Scan for the cell matching the given text and deliver its [X, Y] coordinate at center. 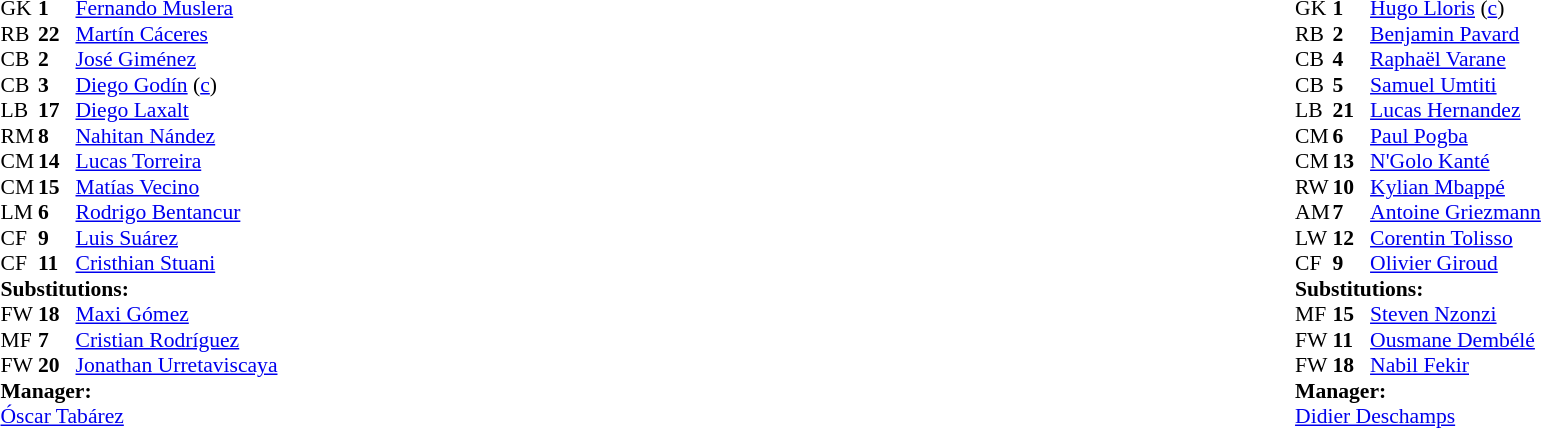
AM [1314, 213]
Antoine Griezmann [1456, 213]
N'Golo Kanté [1456, 161]
20 [57, 365]
Corentin Tolisso [1456, 238]
Luis Suárez [177, 238]
Lucas Torreira [177, 161]
Nahitan Nández [177, 136]
Steven Nzonzi [1456, 315]
Ousmane Dembélé [1456, 340]
13 [1352, 161]
10 [1352, 187]
RM [19, 136]
Matías Vecino [177, 187]
14 [57, 161]
5 [1352, 85]
22 [57, 34]
Cristhian Stuani [177, 263]
Kylian Mbappé [1456, 187]
4 [1352, 59]
Diego Laxalt [177, 111]
Maxi Gómez [177, 315]
Paul Pogba [1456, 136]
Diego Godín (c) [177, 85]
LM [19, 213]
17 [57, 111]
Samuel Umtiti [1456, 85]
LW [1314, 238]
RW [1314, 187]
Cristian Rodríguez [177, 340]
Lucas Hernandez [1456, 111]
21 [1352, 111]
José Giménez [177, 59]
Rodrigo Bentancur [177, 213]
Martín Cáceres [177, 34]
Jonathan Urretaviscaya [177, 365]
3 [57, 85]
Olivier Giroud [1456, 263]
12 [1352, 238]
Raphaël Varane [1456, 59]
Benjamin Pavard [1456, 34]
Nabil Fekir [1456, 365]
8 [57, 136]
